Pinpoint the cell where the given text exists, returning its (X, Y) midpoint coordinate. 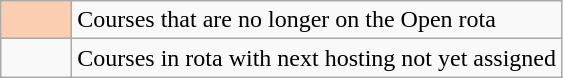
Courses that are no longer on the Open rota (317, 20)
Courses in rota with next hosting not yet assigned (317, 58)
